Search for the cell housing the specified text and yield its (X, Y) center coordinate. 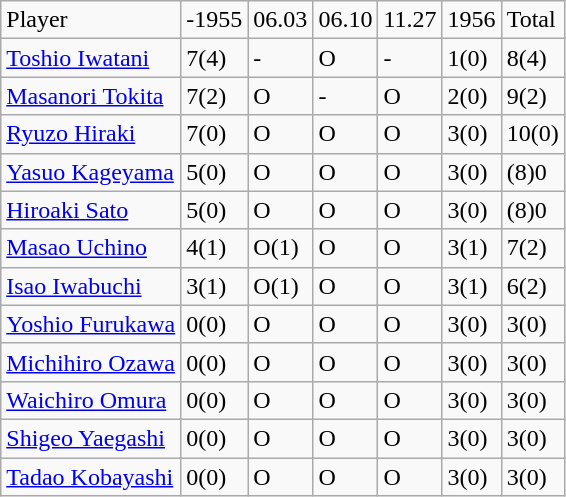
Player (91, 20)
2(0) (472, 96)
4(1) (214, 248)
11.27 (410, 20)
Yasuo Kageyama (91, 172)
Toshio Iwatani (91, 58)
8(4) (532, 58)
6(2) (532, 286)
-1955 (214, 20)
1(0) (472, 58)
06.10 (346, 20)
10(0) (532, 134)
06.03 (280, 20)
Waichiro Omura (91, 400)
Isao Iwabuchi (91, 286)
7(4) (214, 58)
1956 (472, 20)
Masao Uchino (91, 248)
Total (532, 20)
9(2) (532, 96)
Yoshio Furukawa (91, 324)
Michihiro Ozawa (91, 362)
Ryuzo Hiraki (91, 134)
Shigeo Yaegashi (91, 438)
Hiroaki Sato (91, 210)
Masanori Tokita (91, 96)
Tadao Kobayashi (91, 477)
7(0) (214, 134)
